Return the [X, Y] coordinate for the center point of the cell that contains the specified text.  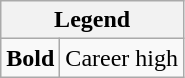
Bold [30, 58]
Career high [122, 58]
Legend [92, 20]
